For the text-containing cell, return its midpoint in [x, y] coordinate format. 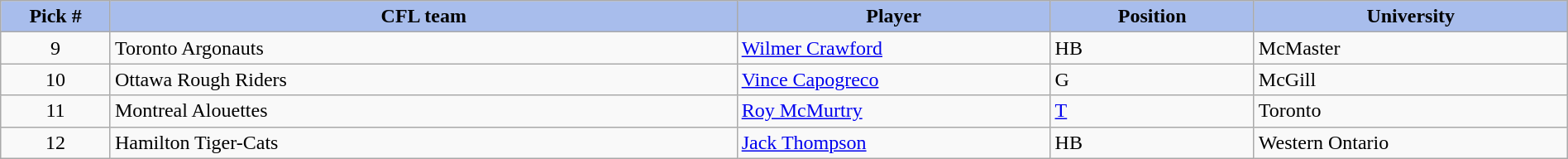
University [1411, 17]
12 [56, 142]
G [1152, 79]
Ottawa Rough Riders [423, 79]
CFL team [423, 17]
Jack Thompson [893, 142]
Pick # [56, 17]
Wilmer Crawford [893, 48]
Vince Capogreco [893, 79]
Roy McMurtry [893, 111]
T [1152, 111]
11 [56, 111]
Toronto Argonauts [423, 48]
McMaster [1411, 48]
Position [1152, 17]
Western Ontario [1411, 142]
10 [56, 79]
Player [893, 17]
McGill [1411, 79]
Hamilton Tiger-Cats [423, 142]
9 [56, 48]
Montreal Alouettes [423, 111]
Toronto [1411, 111]
